Output the (x, y) coordinate of the center of the cell containing the given text.  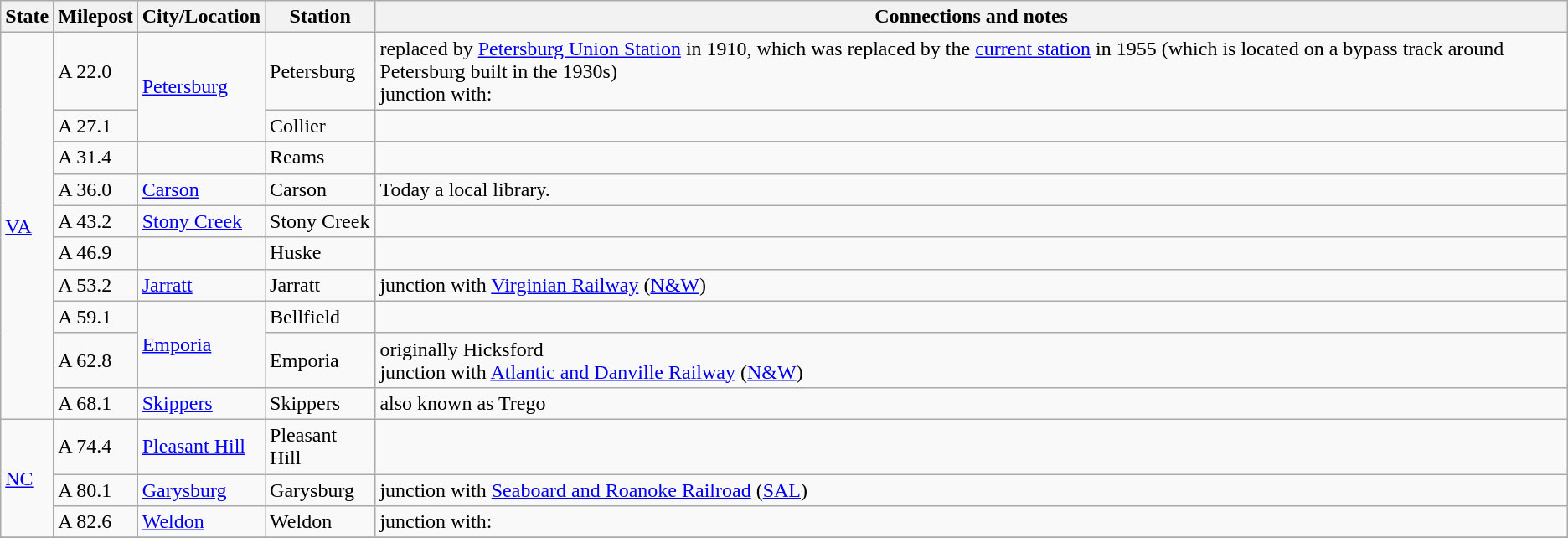
A 59.1 (95, 317)
Huske (320, 253)
A 31.4 (95, 158)
originally Hicksfordjunction with Atlantic and Danville Railway (N&W) (972, 360)
A 74.4 (95, 446)
Today a local library. (972, 189)
A 82.6 (95, 522)
VA (27, 226)
City/Location (201, 17)
A 46.9 (95, 253)
also known as Trego (972, 403)
junction with Virginian Railway (N&W) (972, 285)
A 68.1 (95, 403)
State (27, 17)
NC (27, 478)
junction with Seaboard and Roanoke Railroad (SAL) (972, 490)
A 22.0 (95, 71)
A 62.8 (95, 360)
junction with: (972, 522)
Collier (320, 126)
A 36.0 (95, 189)
Reams (320, 158)
A 43.2 (95, 221)
A 53.2 (95, 285)
Station (320, 17)
A 80.1 (95, 490)
Bellfield (320, 317)
Connections and notes (972, 17)
A 27.1 (95, 126)
Milepost (95, 17)
